Return the [x, y] coordinate for the center point of the cell that contains the specified text.  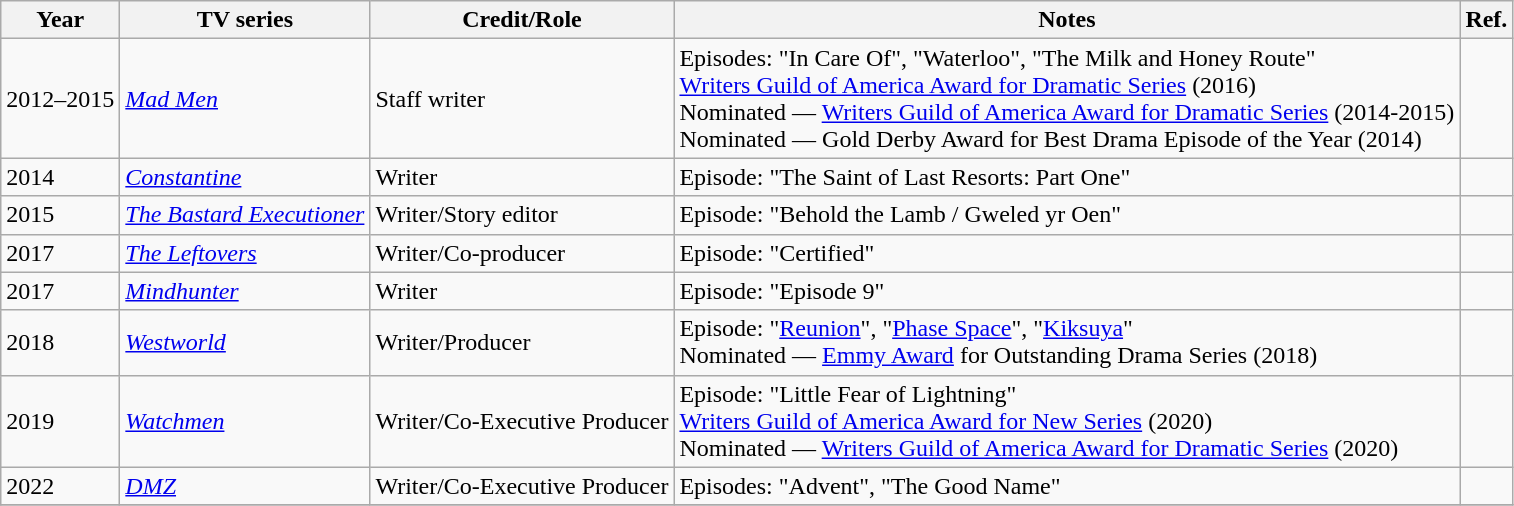
TV series [245, 20]
The Bastard Executioner [245, 215]
Year [60, 20]
2022 [60, 486]
Episode: "Behold the Lamb / Gweled yr Oen" [1067, 215]
Writer/Co-producer [522, 253]
Episode: "Certified" [1067, 253]
2015 [60, 215]
2012–2015 [60, 98]
Writer/Producer [522, 342]
Episodes: "Advent", "The Good Name" [1067, 486]
Episode: "The Saint of Last Resorts: Part One" [1067, 177]
Writer/Story editor [522, 215]
Mad Men [245, 98]
Mindhunter [245, 291]
2014 [60, 177]
Constantine [245, 177]
2019 [60, 421]
Westworld [245, 342]
Ref. [1486, 20]
Episode: "Reunion", "Phase Space", "Kiksuya"Nominated — Emmy Award for Outstanding Drama Series (2018) [1067, 342]
2018 [60, 342]
Notes [1067, 20]
Watchmen [245, 421]
Episode: "Episode 9" [1067, 291]
Credit/Role [522, 20]
DMZ [245, 486]
The Leftovers [245, 253]
Staff writer [522, 98]
